For the text-containing cell, return its midpoint in (x, y) coordinate format. 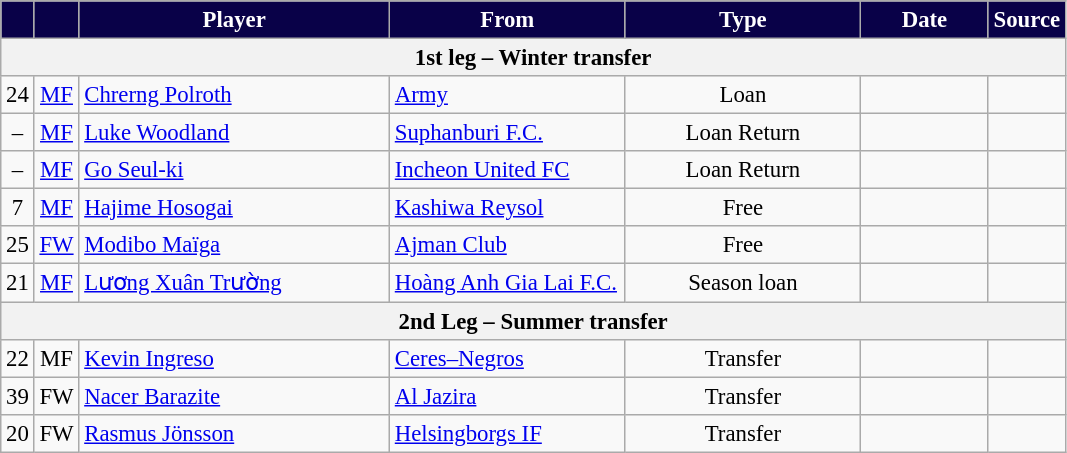
Season loan (743, 283)
2nd Leg – Summer transfer (534, 321)
Loan (743, 95)
Type (743, 20)
21 (18, 283)
Ajman Club (507, 245)
Rasmus Jönsson (234, 433)
Go Seul-ki (234, 170)
Al Jazira (507, 396)
Suphanburi F.C. (507, 133)
Hajime Hosogai (234, 208)
From (507, 20)
Modibo Maïga (234, 245)
Source (1026, 20)
Kevin Ingreso (234, 358)
Incheon United FC (507, 170)
Army (507, 95)
Date (925, 20)
Hoàng Anh Gia Lai F.C. (507, 283)
Ceres–Negros (507, 358)
22 (18, 358)
Chrerng Polroth (234, 95)
Kashiwa Reysol (507, 208)
Lương Xuân Trường (234, 283)
Player (234, 20)
20 (18, 433)
Nacer Barazite (234, 396)
25 (18, 245)
24 (18, 95)
7 (18, 208)
1st leg – Winter transfer (534, 58)
Luke Woodland (234, 133)
Helsingborgs IF (507, 433)
39 (18, 396)
